Capture the cell that displays the provided text and extract its [X, Y] central coordinate. 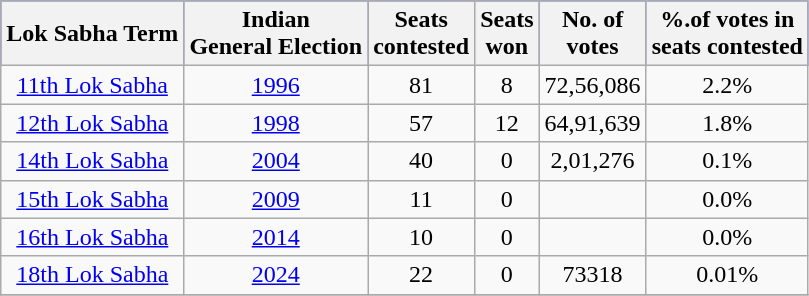
IndianGeneral Election [276, 34]
12 [507, 123]
57 [422, 123]
0.1% [727, 161]
16th Lok Sabha [92, 237]
1996 [276, 85]
8 [507, 85]
Seatscontested [422, 34]
2024 [276, 275]
64,91,639 [592, 123]
12th Lok Sabha [92, 123]
11th Lok Sabha [92, 85]
73318 [592, 275]
Lok Sabha Term [92, 34]
2,01,276 [592, 161]
15th Lok Sabha [92, 199]
14th Lok Sabha [92, 161]
Seatswon [507, 34]
1998 [276, 123]
81 [422, 85]
22 [422, 275]
2014 [276, 237]
2004 [276, 161]
18th Lok Sabha [92, 275]
10 [422, 237]
1.8% [727, 123]
%.of votes inseats contested [727, 34]
0.01% [727, 275]
72,56,086 [592, 85]
40 [422, 161]
2009 [276, 199]
11 [422, 199]
No. of votes [592, 34]
2.2% [727, 85]
